From the cell containing the given text, extract its center point as [x, y] coordinate. 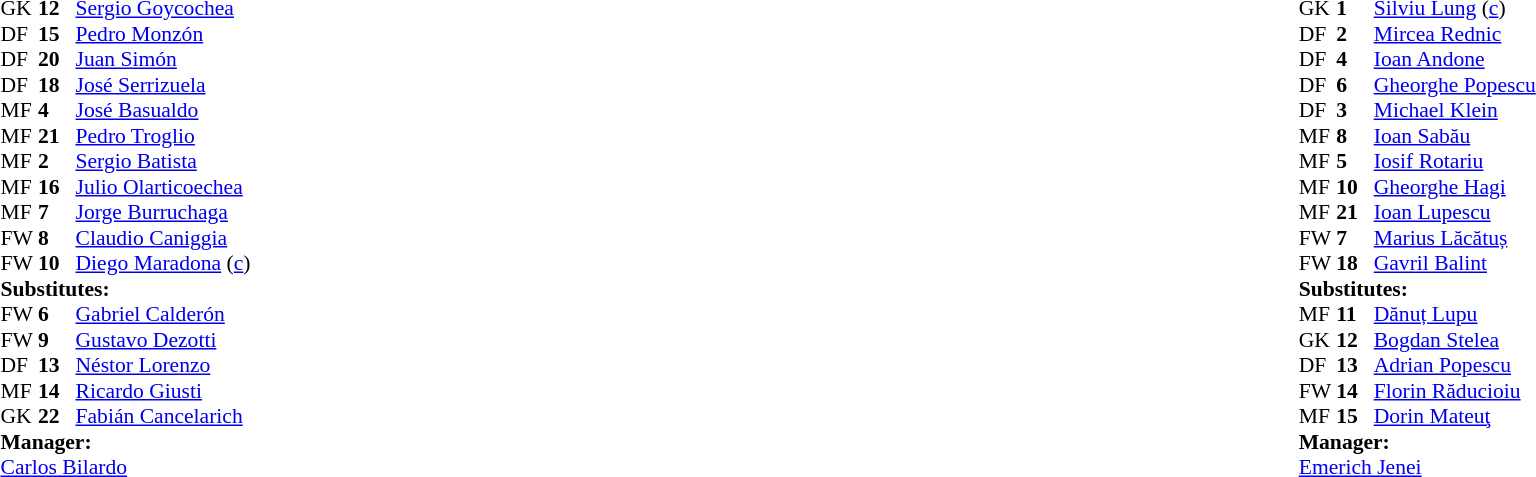
20 [57, 59]
Pedro Monzón [164, 34]
Julio Olarticoechea [164, 187]
Sergio Batista [164, 161]
José Basualdo [164, 111]
Florin Răducioiu [1455, 391]
Juan Simón [164, 59]
5 [1355, 161]
Claudio Caniggia [164, 238]
9 [57, 340]
Dorin Mateuţ [1455, 417]
Diego Maradona (c) [164, 263]
22 [57, 417]
Jorge Burruchaga [164, 213]
Gheorghe Popescu [1455, 85]
Dănuț Lupu [1455, 315]
Adrian Popescu [1455, 365]
Gheorghe Hagi [1455, 187]
Fabián Cancelarich [164, 417]
11 [1355, 315]
Gavril Balint [1455, 263]
Iosif Rotariu [1455, 161]
Mircea Rednic [1455, 34]
Gustavo Dezotti [164, 340]
Gabriel Calderón [164, 315]
16 [57, 187]
Néstor Lorenzo [164, 365]
Marius Lăcătuș [1455, 238]
Ioan Sabău [1455, 136]
Ioan Lupescu [1455, 213]
Pedro Troglio [164, 136]
12 [1355, 340]
Ricardo Giusti [164, 391]
Bogdan Stelea [1455, 340]
Michael Klein [1455, 111]
José Serrizuela [164, 85]
3 [1355, 111]
Ioan Andone [1455, 59]
